Search for the cell housing the specified text and yield its [X, Y] center coordinate. 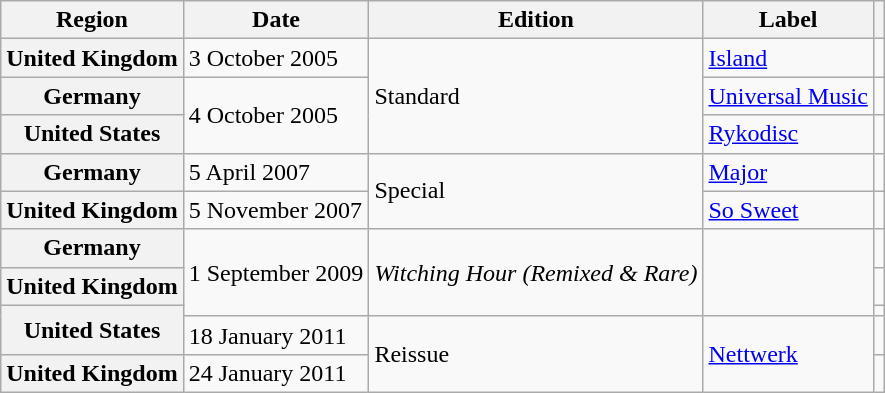
Date [276, 20]
Special [536, 191]
Label [788, 20]
Universal Music [788, 96]
So Sweet [788, 210]
Rykodisc [788, 134]
Edition [536, 20]
5 April 2007 [276, 172]
4 October 2005 [276, 115]
Witching Hour (Remixed & Rare) [536, 272]
Major [788, 172]
Standard [536, 96]
18 January 2011 [276, 335]
Region [92, 20]
Island [788, 58]
1 September 2009 [276, 272]
5 November 2007 [276, 210]
Reissue [536, 354]
Nettwerk [788, 354]
24 January 2011 [276, 373]
3 October 2005 [276, 58]
